For the text-containing cell, return its midpoint in (X, Y) coordinate format. 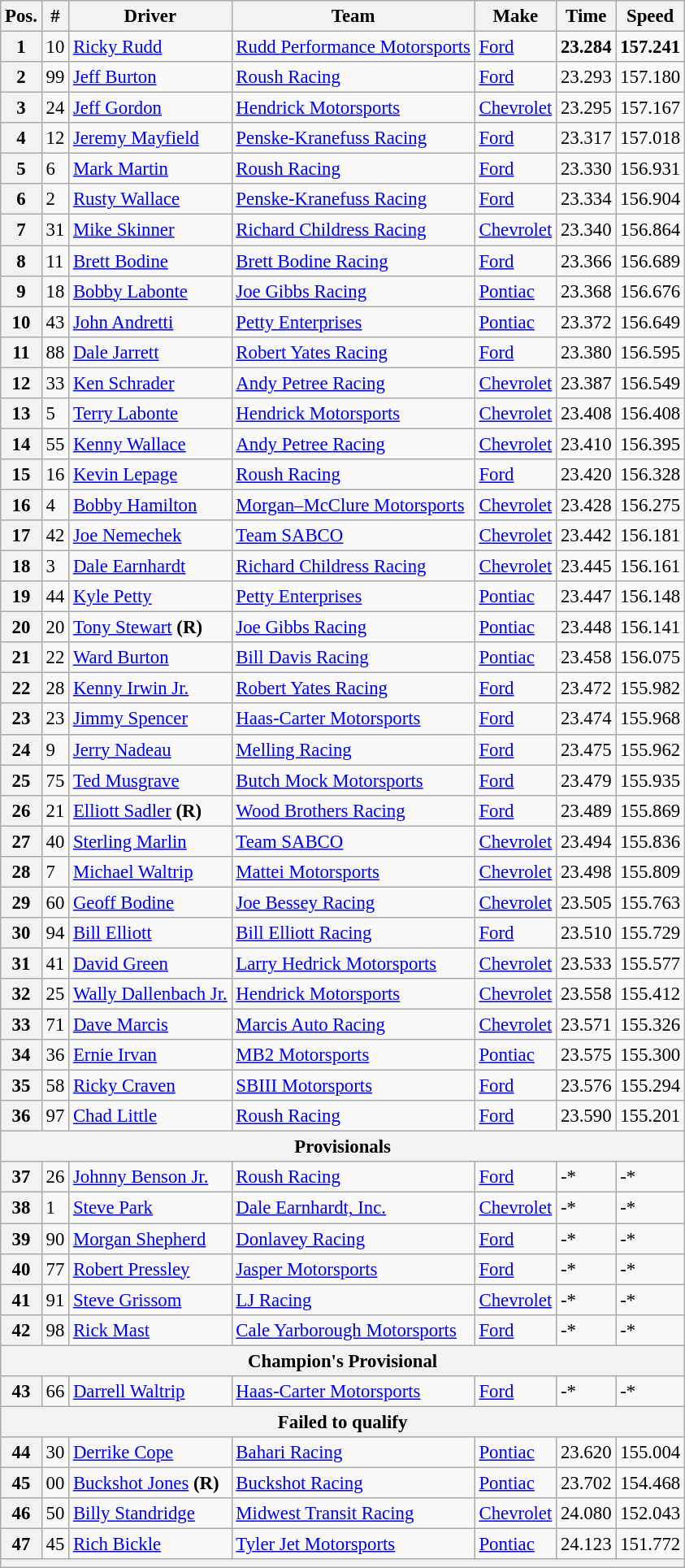
39 (21, 1239)
15 (21, 475)
Robert Pressley (150, 1269)
Rick Mast (150, 1330)
156.075 (650, 658)
Michael Waltrip (150, 872)
23.702 (587, 1483)
Brett Bodine (150, 261)
Johnny Benson Jr. (150, 1178)
71 (55, 1025)
156.689 (650, 261)
Kenny Irwin Jr. (150, 688)
155.836 (650, 841)
Larry Hedrick Motorsports (353, 963)
Ricky Rudd (150, 47)
23.366 (587, 261)
Ted Musgrave (150, 780)
Mike Skinner (150, 230)
Morgan Shepherd (150, 1239)
Tony Stewart (R) (150, 628)
Failed to qualify (343, 1422)
155.300 (650, 1055)
Midwest Transit Racing (353, 1514)
23.494 (587, 841)
156.141 (650, 628)
Rusty Wallace (150, 199)
50 (55, 1514)
Joe Nemechek (150, 536)
155.412 (650, 994)
155.326 (650, 1025)
Morgan–McClure Motorsports (353, 505)
88 (55, 352)
Joe Bessey Racing (353, 902)
Steve Park (150, 1208)
23.428 (587, 505)
Buckshot Racing (353, 1483)
MB2 Motorsports (353, 1055)
155.935 (650, 780)
23.475 (587, 749)
29 (21, 902)
Bahari Racing (353, 1453)
156.549 (650, 383)
23.445 (587, 567)
Wally Dallenbach Jr. (150, 994)
151.772 (650, 1544)
Derrike Cope (150, 1453)
156.676 (650, 291)
23.505 (587, 902)
Dave Marcis (150, 1025)
23.372 (587, 322)
23.474 (587, 719)
8 (21, 261)
155.809 (650, 872)
Ernie Irvan (150, 1055)
Mattei Motorsports (353, 872)
156.395 (650, 444)
Marcis Auto Racing (353, 1025)
156.181 (650, 536)
156.864 (650, 230)
Bill Elliott (150, 933)
23.571 (587, 1025)
155.294 (650, 1086)
Billy Standridge (150, 1514)
77 (55, 1269)
# (55, 16)
75 (55, 780)
23.420 (587, 475)
00 (55, 1483)
155.577 (650, 963)
Buckshot Jones (R) (150, 1483)
23.340 (587, 230)
156.148 (650, 597)
157.180 (650, 77)
Mark Martin (150, 169)
154.468 (650, 1483)
David Green (150, 963)
Speed (650, 16)
Dale Jarrett (150, 352)
23.448 (587, 628)
Steve Grissom (150, 1300)
60 (55, 902)
155.004 (650, 1453)
23.442 (587, 536)
Jeff Burton (150, 77)
157.167 (650, 108)
24.080 (587, 1514)
156.275 (650, 505)
John Andretti (150, 322)
35 (21, 1086)
Elliott Sadler (R) (150, 810)
55 (55, 444)
156.328 (650, 475)
32 (21, 994)
156.161 (650, 567)
Ricky Craven (150, 1086)
23.317 (587, 138)
19 (21, 597)
38 (21, 1208)
13 (21, 414)
23.295 (587, 108)
Dale Earnhardt (150, 567)
Jeff Gordon (150, 108)
97 (55, 1116)
Tyler Jet Motorsports (353, 1544)
156.904 (650, 199)
155.763 (650, 902)
23.458 (587, 658)
Terry Labonte (150, 414)
23.447 (587, 597)
27 (21, 841)
Make (515, 16)
Wood Brothers Racing (353, 810)
Ken Schrader (150, 383)
Rich Bickle (150, 1544)
47 (21, 1544)
23.380 (587, 352)
Donlavey Racing (353, 1239)
23.387 (587, 383)
Kenny Wallace (150, 444)
23.472 (587, 688)
Darrell Waltrip (150, 1392)
Sterling Marlin (150, 841)
23.620 (587, 1453)
Rudd Performance Motorsports (353, 47)
23.510 (587, 933)
Melling Racing (353, 749)
Driver (150, 16)
23.368 (587, 291)
155.962 (650, 749)
Bill Elliott Racing (353, 933)
23.410 (587, 444)
Champion's Provisional (343, 1361)
Ward Burton (150, 658)
156.931 (650, 169)
34 (21, 1055)
Kyle Petty (150, 597)
Jasper Motorsports (353, 1269)
23.408 (587, 414)
155.729 (650, 933)
157.018 (650, 138)
Geoff Bodine (150, 902)
155.968 (650, 719)
Chad Little (150, 1116)
90 (55, 1239)
Jimmy Spencer (150, 719)
24.123 (587, 1544)
Butch Mock Motorsports (353, 780)
156.649 (650, 322)
17 (21, 536)
Time (587, 16)
37 (21, 1178)
98 (55, 1330)
Bobby Hamilton (150, 505)
156.408 (650, 414)
23.330 (587, 169)
Pos. (21, 16)
Provisionals (343, 1147)
23.479 (587, 780)
LJ Racing (353, 1300)
23.558 (587, 994)
Bobby Labonte (150, 291)
Jerry Nadeau (150, 749)
155.869 (650, 810)
66 (55, 1392)
23.498 (587, 872)
Jeremy Mayfield (150, 138)
156.595 (650, 352)
23.293 (587, 77)
14 (21, 444)
23.576 (587, 1086)
91 (55, 1300)
23.575 (587, 1055)
23.284 (587, 47)
23.334 (587, 199)
157.241 (650, 47)
152.043 (650, 1514)
Dale Earnhardt, Inc. (353, 1208)
23.533 (587, 963)
99 (55, 77)
23.489 (587, 810)
155.982 (650, 688)
Bill Davis Racing (353, 658)
Kevin Lepage (150, 475)
94 (55, 933)
155.201 (650, 1116)
58 (55, 1086)
46 (21, 1514)
Brett Bodine Racing (353, 261)
23.590 (587, 1116)
Team (353, 16)
SBIII Motorsports (353, 1086)
Cale Yarborough Motorsports (353, 1330)
